Scan for the cell matching the given text and deliver its [X, Y] coordinate at center. 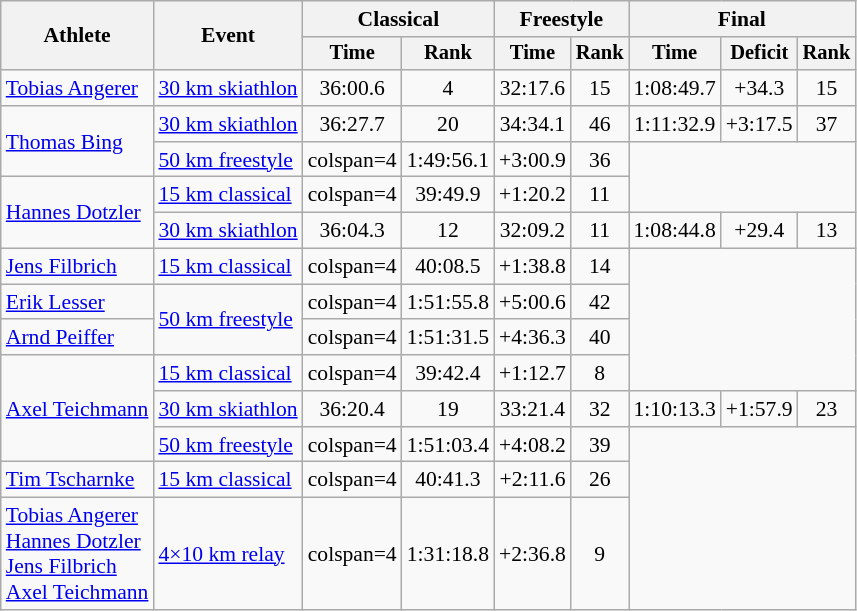
19 [448, 409]
1:11:32.9 [674, 124]
1:10:13.3 [674, 409]
39:42.4 [448, 373]
Hannes Dotzler [78, 212]
13 [827, 231]
20 [448, 124]
Classical [398, 19]
36:04.3 [352, 231]
23 [827, 409]
37 [827, 124]
33:21.4 [532, 409]
36 [600, 160]
+34.3 [760, 88]
36:27.7 [352, 124]
34:34.1 [532, 124]
Tim Tscharnke [78, 480]
+1:12.7 [532, 373]
4×10 km relay [228, 554]
36:20.4 [352, 409]
1:08:44.8 [674, 231]
1:51:55.8 [448, 302]
+3:17.5 [760, 124]
1:08:49.7 [674, 88]
+2:36.8 [532, 554]
+4:08.2 [532, 445]
1:51:03.4 [448, 445]
Final [742, 19]
+4:36.3 [532, 338]
Arnd Peiffer [78, 338]
32 [600, 409]
32:17.6 [532, 88]
46 [600, 124]
1:49:56.1 [448, 160]
4 [448, 88]
Event [228, 36]
1:31:18.8 [448, 554]
40:41.3 [448, 480]
Erik Lesser [78, 302]
Tobias AngererHannes DotzlerJens FilbrichAxel Teichmann [78, 554]
40 [600, 338]
32:09.2 [532, 231]
26 [600, 480]
14 [600, 267]
39:49.9 [448, 195]
1:51:31.5 [448, 338]
Axel Teichmann [78, 408]
+5:00.6 [532, 302]
+1:57.9 [760, 409]
Jens Filbrich [78, 267]
+1:20.2 [532, 195]
Freestyle [561, 19]
8 [600, 373]
+1:38.8 [532, 267]
Thomas Bing [78, 142]
39 [600, 445]
Deficit [760, 54]
12 [448, 231]
Athlete [78, 36]
42 [600, 302]
+3:00.9 [532, 160]
+2:11.6 [532, 480]
36:00.6 [352, 88]
Tobias Angerer [78, 88]
9 [600, 554]
40:08.5 [448, 267]
+29.4 [760, 231]
